From the cell containing the given text, extract its center point as (X, Y) coordinate. 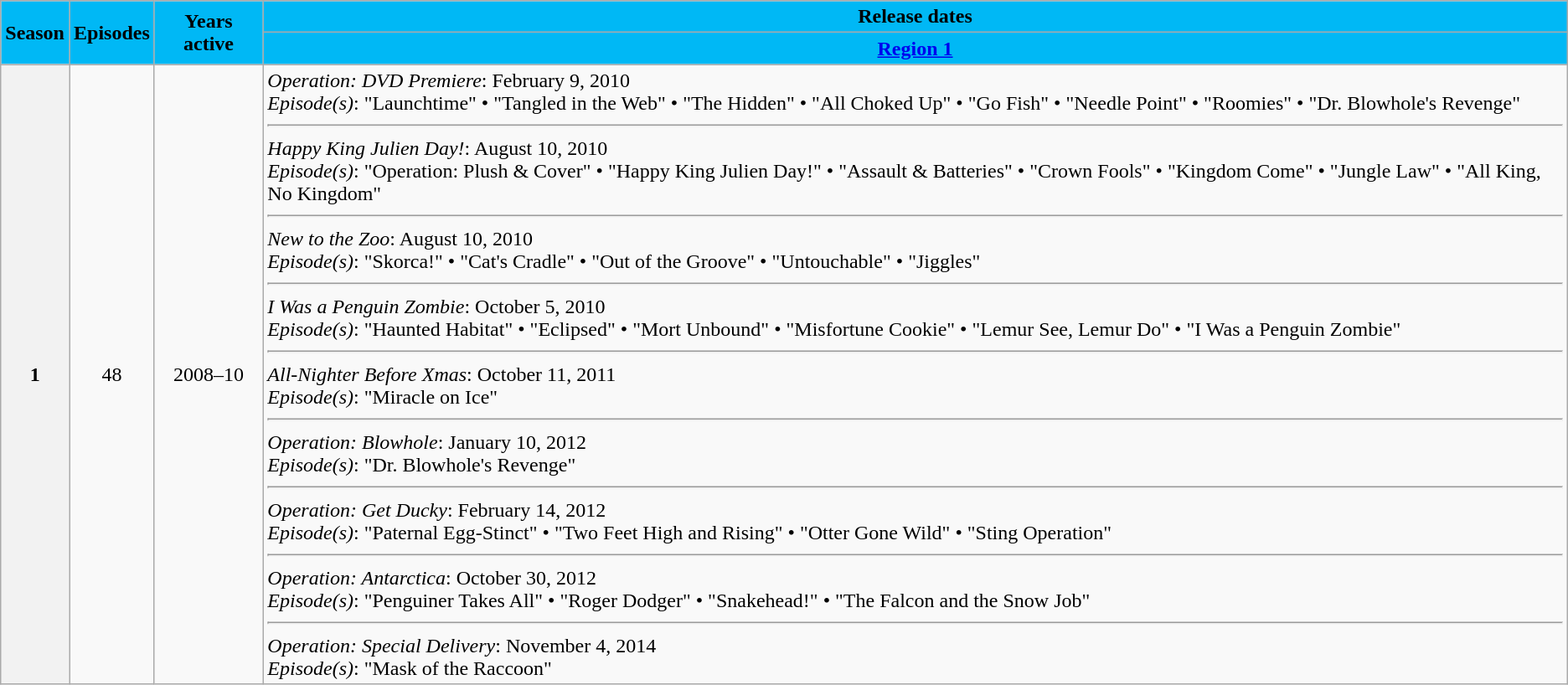
Episodes (111, 33)
Release dates (915, 17)
Season (35, 33)
48 (111, 374)
Years active (209, 33)
1 (35, 374)
Region 1 (915, 49)
2008–10 (209, 374)
